Provide the (x, y) coordinate of the cell's center where the given text is located.  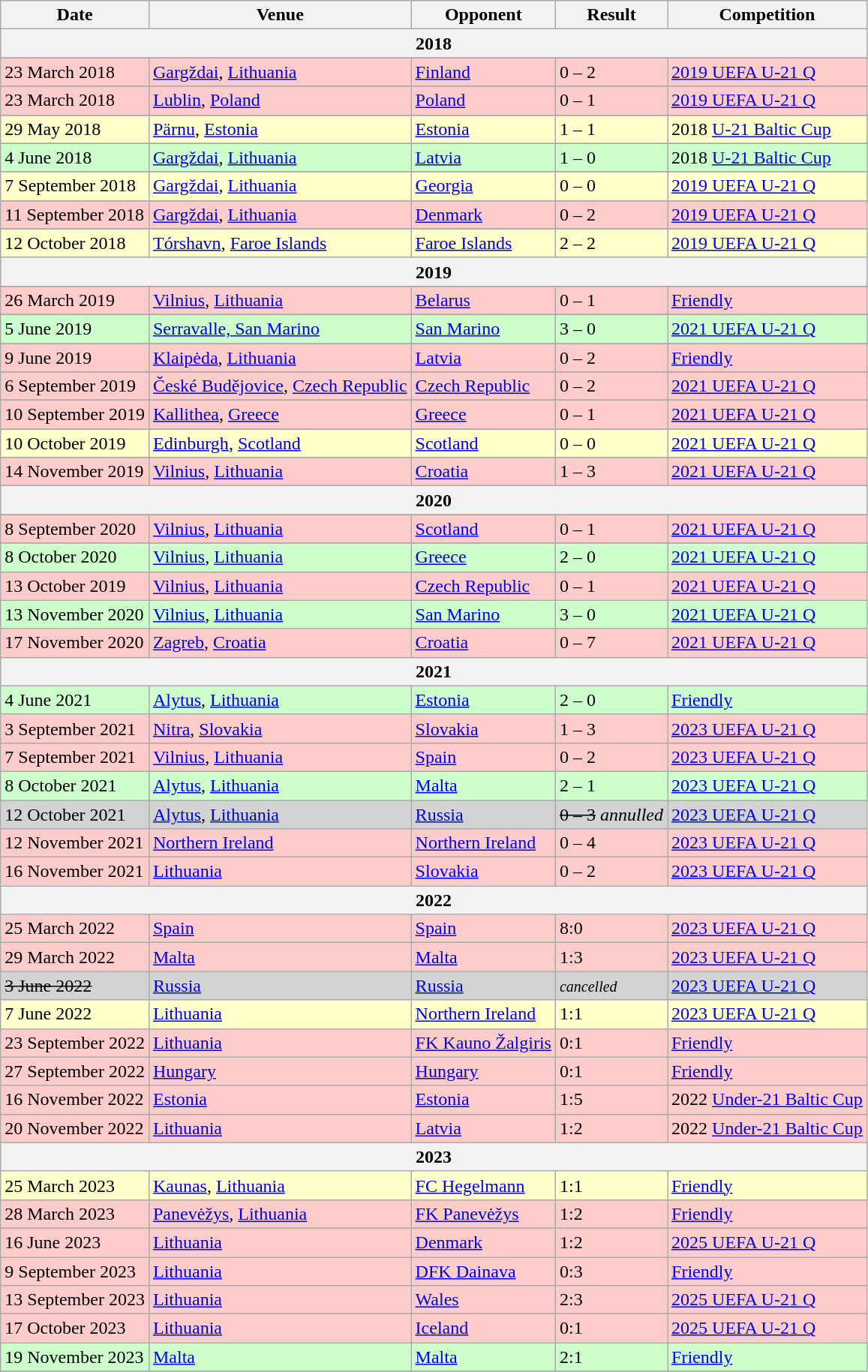
26 March 2019 (75, 300)
0:3 (611, 1271)
Poland (483, 101)
0 – 4 (611, 843)
DFK Dainava (483, 1271)
Opponent (483, 15)
Wales (483, 1300)
cancelled (611, 986)
2022 (434, 900)
Zagreb, Croatia (280, 643)
8 October 2021 (75, 785)
17 November 2020 (75, 643)
0 – 3 annulled (611, 814)
12 October 2018 (75, 243)
2:3 (611, 1300)
Finland (483, 72)
13 October 2019 (75, 586)
FC Hegelmann (483, 1185)
29 March 2022 (75, 957)
1:5 (611, 1100)
16 November 2021 (75, 872)
19 November 2023 (75, 1357)
8 September 2020 (75, 529)
7 September 2021 (75, 757)
FK Panevėžys (483, 1214)
Result (611, 15)
3 September 2021 (75, 728)
Panevėžys, Lithuania (280, 1214)
4 June 2018 (75, 158)
Lublin, Poland (280, 101)
Iceland (483, 1328)
Date (75, 15)
Venue (280, 15)
25 March 2023 (75, 1185)
6 September 2019 (75, 386)
13 November 2020 (75, 614)
4 June 2021 (75, 700)
11 September 2018 (75, 215)
Klaipėda, Lithuania (280, 358)
1:3 (611, 957)
1 – 0 (611, 158)
1 – 1 (611, 129)
České Budějovice, Czech Republic (280, 386)
27 September 2022 (75, 1071)
9 September 2023 (75, 1271)
16 June 2023 (75, 1242)
Pärnu, Estonia (280, 129)
2020 (434, 500)
8 October 2020 (75, 557)
Kallithea, Greece (280, 415)
20 November 2022 (75, 1128)
25 March 2022 (75, 929)
7 September 2018 (75, 186)
13 September 2023 (75, 1300)
2021 (434, 671)
14 November 2019 (75, 472)
17 October 2023 (75, 1328)
Nitra, Slovakia (280, 728)
Belarus (483, 300)
3 June 2022 (75, 986)
10 September 2019 (75, 415)
FK Kauno Žalgiris (483, 1043)
Serravalle, San Marino (280, 329)
12 October 2021 (75, 814)
2018 (434, 44)
29 May 2018 (75, 129)
2 – 2 (611, 243)
Faroe Islands (483, 243)
2 – 1 (611, 785)
2:1 (611, 1357)
23 September 2022 (75, 1043)
0 – 7 (611, 643)
5 June 2019 (75, 329)
Kaunas, Lithuania (280, 1185)
Competition (767, 15)
2019 (434, 272)
Edinburgh, Scotland (280, 443)
2023 (434, 1157)
Georgia (483, 186)
16 November 2022 (75, 1100)
10 October 2019 (75, 443)
9 June 2019 (75, 358)
8:0 (611, 929)
7 June 2022 (75, 1014)
Tórshavn, Faroe Islands (280, 243)
12 November 2021 (75, 843)
28 March 2023 (75, 1214)
